Pinpoint the cell where the given text exists, returning its [X, Y] midpoint coordinate. 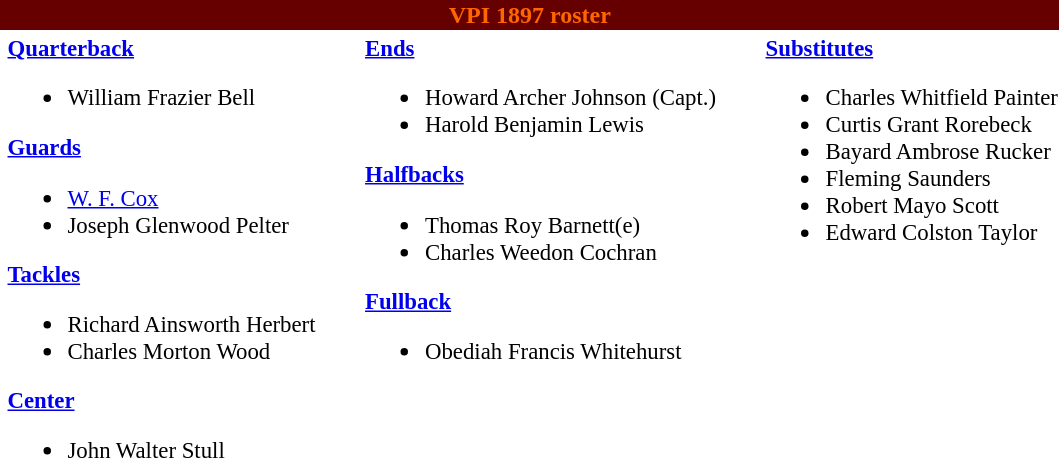
VPI 1897 roster [530, 15]
